Pinpoint the cell where the given text exists, returning its [x, y] midpoint coordinate. 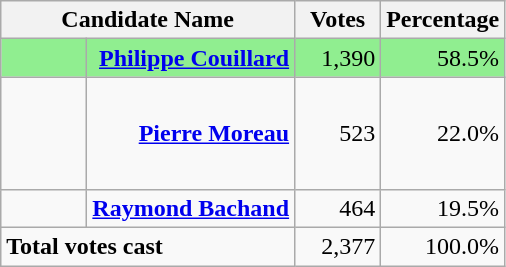
19.5% [443, 208]
58.5% [443, 58]
Philippe Couillard [191, 58]
22.0% [443, 133]
2,377 [338, 246]
Raymond Bachand [191, 208]
Percentage [443, 20]
Pierre Moreau [191, 133]
Candidate Name [148, 20]
100.0% [443, 246]
523 [338, 133]
Votes [338, 20]
1,390 [338, 58]
Total votes cast [148, 246]
464 [338, 208]
